Detect which cell encompasses the target text, then output its (x, y) center coordinate. 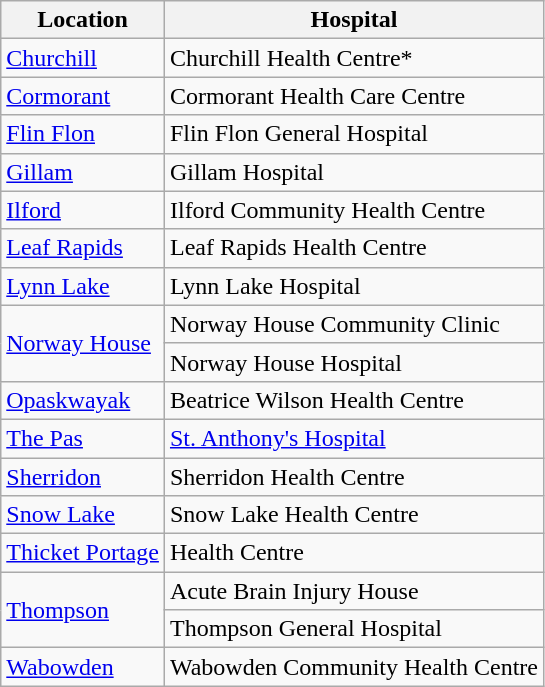
Flin Flon (83, 134)
Beatrice Wilson Health Centre (354, 400)
Location (83, 20)
Gillam Hospital (354, 172)
Gillam (83, 172)
The Pas (83, 438)
Norway House Community Clinic (354, 324)
Wabowden (83, 667)
Snow Lake (83, 515)
Wabowden Community Health Centre (354, 667)
Sherridon Health Centre (354, 477)
Acute Brain Injury House (354, 591)
Cormorant Health Care Centre (354, 96)
Thompson (83, 610)
St. Anthony's Hospital (354, 438)
Flin Flon General Hospital (354, 134)
Thompson General Hospital (354, 629)
Opaskwayak (83, 400)
Leaf Rapids Health Centre (354, 248)
Thicket Portage (83, 553)
Ilford (83, 210)
Sherridon (83, 477)
Lynn Lake Hospital (354, 286)
Leaf Rapids (83, 248)
Cormorant (83, 96)
Churchill (83, 58)
Norway House Hospital (354, 362)
Churchill Health Centre* (354, 58)
Hospital (354, 20)
Snow Lake Health Centre (354, 515)
Lynn Lake (83, 286)
Health Centre (354, 553)
Norway House (83, 343)
Ilford Community Health Centre (354, 210)
